For the text-containing cell, return its midpoint in (X, Y) coordinate format. 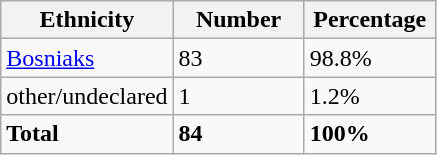
84 (238, 134)
other/undeclared (87, 96)
83 (238, 58)
1.2% (370, 96)
Total (87, 134)
Ethnicity (87, 20)
Number (238, 20)
Percentage (370, 20)
1 (238, 96)
Bosniaks (87, 58)
100% (370, 134)
98.8% (370, 58)
